Provide the [X, Y] coordinate of the cell's center where the given text is located.  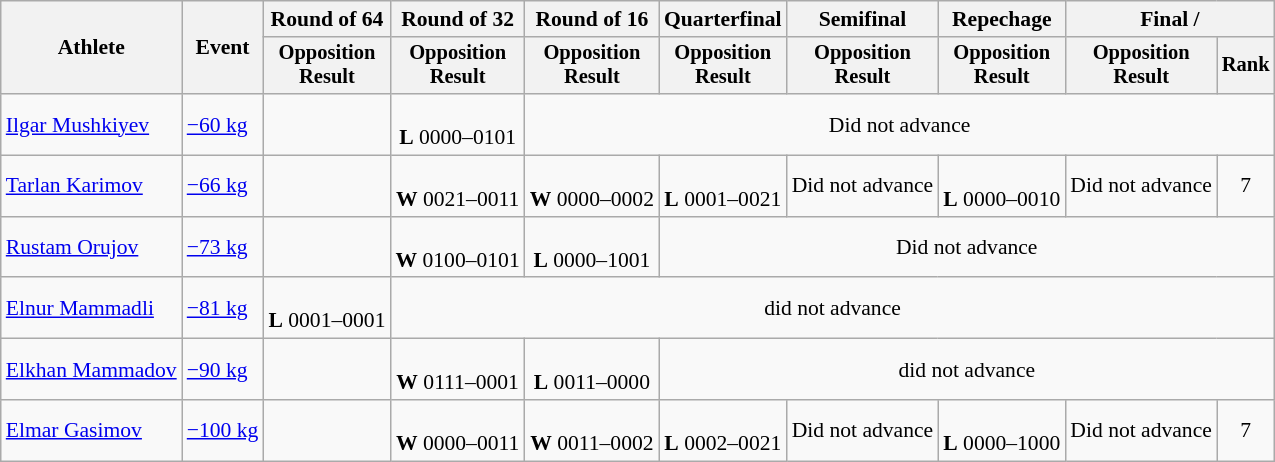
Elnur Mammadli [92, 308]
Final / [1170, 19]
W 0021–0011 [457, 186]
L 0002–0021 [723, 430]
Semifinal [863, 19]
Quarterfinal [723, 19]
Repechage [1002, 19]
W 0100–0101 [457, 248]
Round of 16 [592, 19]
L 0001–0001 [326, 308]
L 0000–1001 [592, 248]
L 0000–0010 [1002, 186]
Rustam Orujov [92, 248]
Elmar Gasimov [92, 430]
Elkhan Mammadov [92, 370]
Rank [1246, 66]
W 0011–0002 [592, 430]
Round of 64 [326, 19]
Round of 32 [457, 19]
Ilgar Mushkiyev [92, 124]
−60 kg [223, 124]
Tarlan Karimov [92, 186]
Event [223, 48]
−66 kg [223, 186]
L 0001–0021 [723, 186]
−90 kg [223, 370]
Athlete [92, 48]
−81 kg [223, 308]
−100 kg [223, 430]
L 0011–0000 [592, 370]
L 0000–1000 [1002, 430]
L 0000–0101 [457, 124]
W 0111–0001 [457, 370]
W 0000–0002 [592, 186]
W 0000–0011 [457, 430]
−73 kg [223, 248]
